Capture the cell that displays the provided text and extract its [x, y] central coordinate. 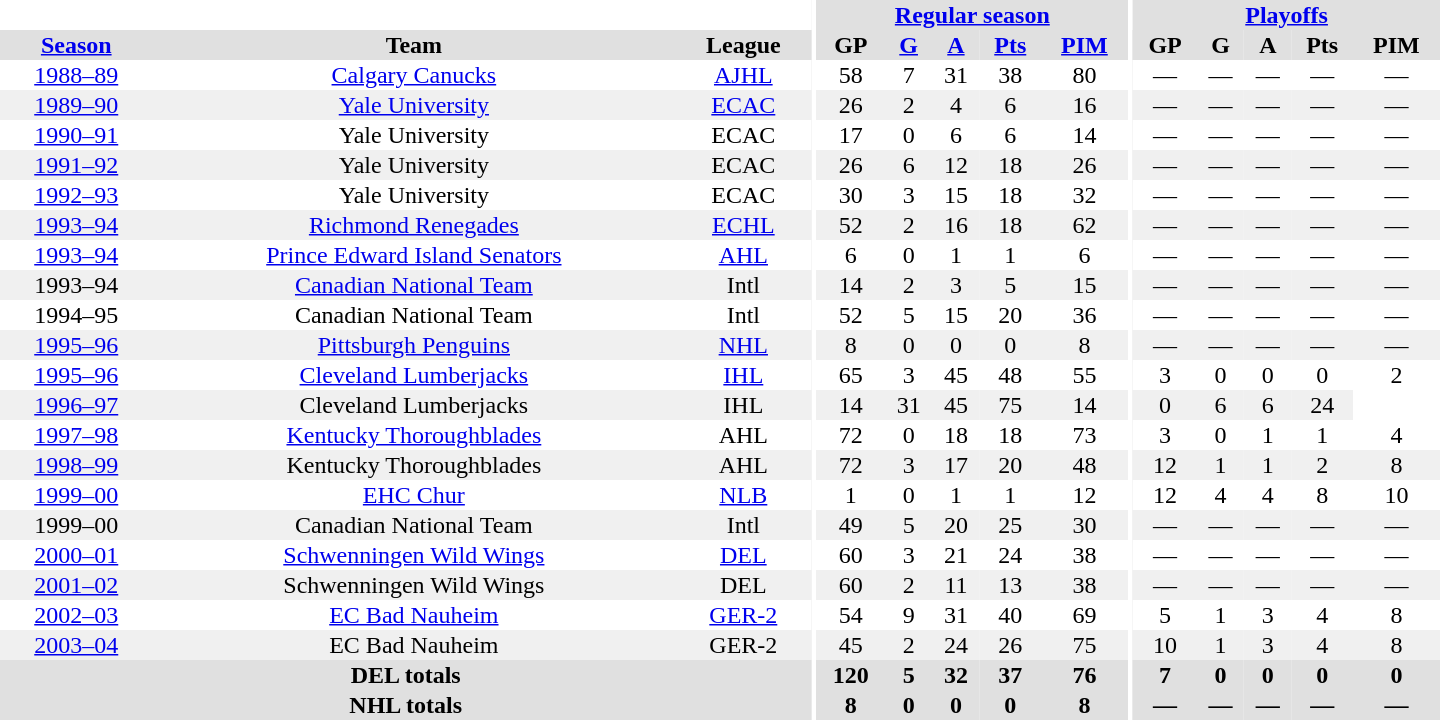
65 [851, 375]
21 [956, 555]
Prince Edward Island Senators [414, 255]
9 [908, 615]
1996–97 [76, 405]
1998–99 [76, 465]
36 [1084, 315]
40 [1010, 615]
73 [1084, 435]
37 [1010, 675]
NLB [743, 495]
1991–92 [76, 165]
AJHL [743, 75]
2003–04 [76, 645]
69 [1084, 615]
NHL totals [406, 705]
Regular season [972, 15]
League [743, 45]
2001–02 [76, 585]
58 [851, 75]
Richmond Renegades [414, 225]
11 [956, 585]
13 [1010, 585]
1994–95 [76, 315]
NHL [743, 345]
49 [851, 525]
1990–91 [76, 135]
25 [1010, 525]
DEL totals [406, 675]
62 [1084, 225]
Season [76, 45]
2002–03 [76, 615]
1997–98 [76, 435]
Pittsburgh Penguins [414, 345]
80 [1084, 75]
1992–93 [76, 195]
55 [1084, 375]
54 [851, 615]
Calgary Canucks [414, 75]
1988–89 [76, 75]
1989–90 [76, 105]
2000–01 [76, 555]
EHC Chur [414, 495]
ECHL [743, 225]
Team [414, 45]
76 [1084, 675]
120 [851, 675]
Playoffs [1286, 15]
